Return the [x, y] coordinate for the center point of the cell that contains the specified text.  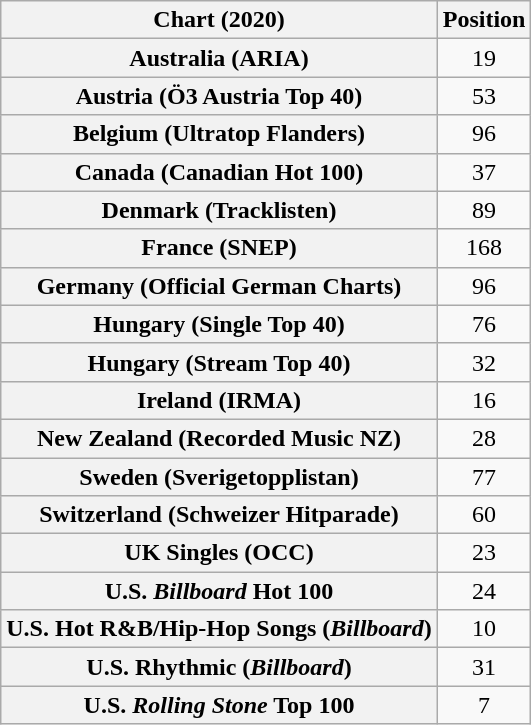
Hungary (Single Top 40) [219, 324]
Austria (Ö3 Austria Top 40) [219, 96]
Germany (Official German Charts) [219, 286]
76 [484, 324]
U.S. Rolling Stone Top 100 [219, 705]
53 [484, 96]
37 [484, 172]
Canada (Canadian Hot 100) [219, 172]
Denmark (Tracklisten) [219, 210]
16 [484, 400]
Switzerland (Schweizer Hitparade) [219, 515]
77 [484, 477]
23 [484, 553]
France (SNEP) [219, 248]
Hungary (Stream Top 40) [219, 362]
Chart (2020) [219, 20]
19 [484, 58]
31 [484, 667]
60 [484, 515]
89 [484, 210]
32 [484, 362]
Belgium (Ultratop Flanders) [219, 134]
U.S. Hot R&B/Hip-Hop Songs (Billboard) [219, 629]
New Zealand (Recorded Music NZ) [219, 438]
Position [484, 20]
Australia (ARIA) [219, 58]
Ireland (IRMA) [219, 400]
U.S. Rhythmic (Billboard) [219, 667]
Sweden (Sverigetopplistan) [219, 477]
28 [484, 438]
168 [484, 248]
U.S. Billboard Hot 100 [219, 591]
10 [484, 629]
24 [484, 591]
7 [484, 705]
UK Singles (OCC) [219, 553]
